Provide the (X, Y) coordinate of the cell's center where the given text is located.  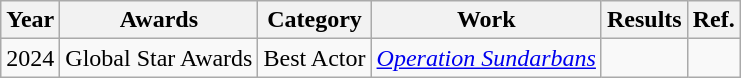
Operation Sundarbans (486, 58)
Best Actor (314, 58)
Awards (159, 20)
Category (314, 20)
Global Star Awards (159, 58)
Year (30, 20)
2024 (30, 58)
Work (486, 20)
Ref. (714, 20)
Results (644, 20)
